Return (x, y) of the center of cell containing provided text 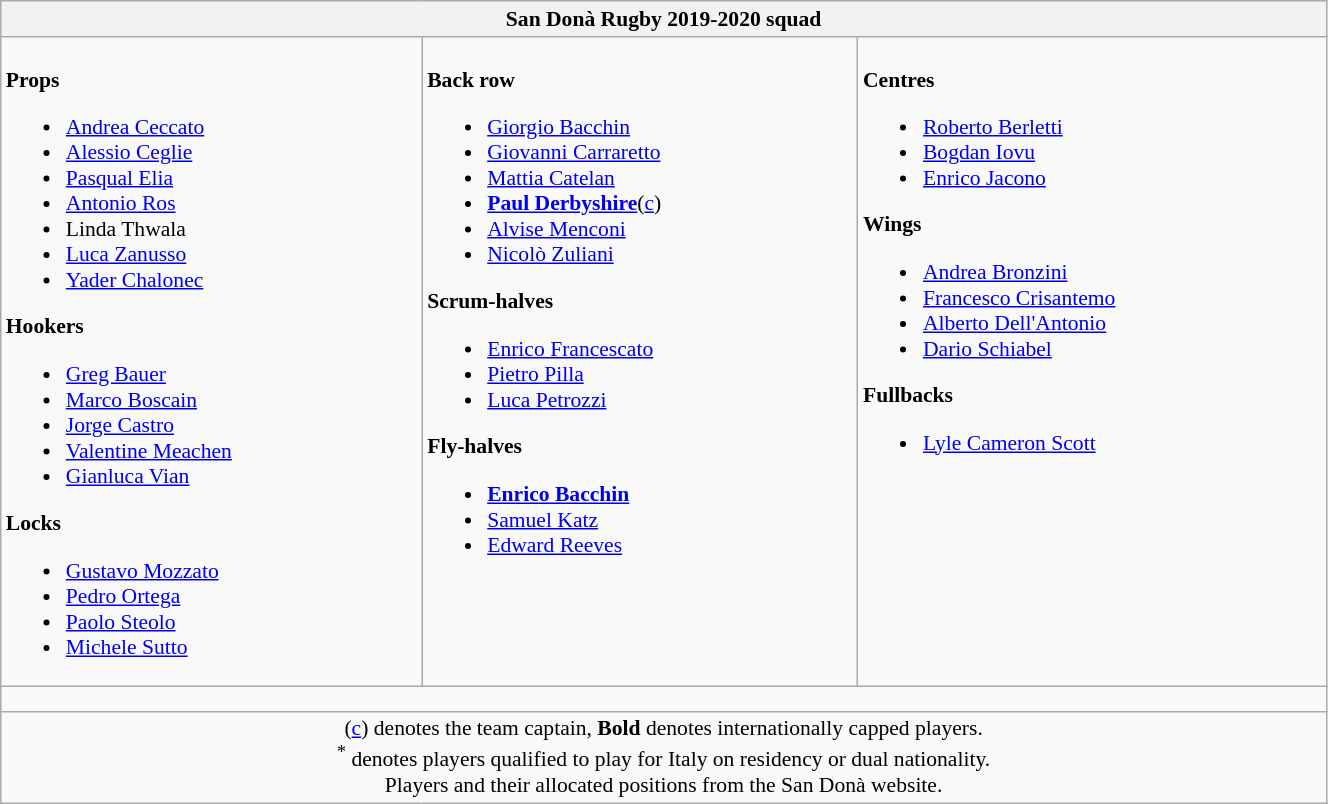
San Donà Rugby 2019-2020 squad (664, 19)
